Capture the cell that displays the provided text and extract its [x, y] central coordinate. 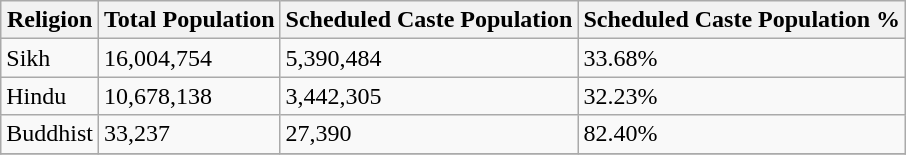
Total Population [190, 20]
Sikh [50, 58]
Hindu [50, 96]
Scheduled Caste Population % [742, 20]
16,004,754 [190, 58]
27,390 [429, 134]
33,237 [190, 134]
Scheduled Caste Population [429, 20]
82.40% [742, 134]
Religion [50, 20]
10,678,138 [190, 96]
32.23% [742, 96]
Buddhist [50, 134]
33.68% [742, 58]
3,442,305 [429, 96]
5,390,484 [429, 58]
